Pinpoint the cell where the given text exists, returning its [x, y] midpoint coordinate. 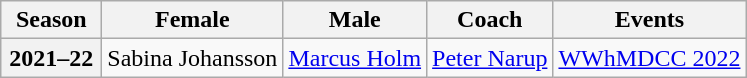
Male [355, 20]
Female [192, 20]
Season [52, 20]
Events [650, 20]
Sabina Johansson [192, 58]
Marcus Holm [355, 58]
Coach [490, 20]
WWhMDCC 2022 [650, 58]
2021–22 [52, 58]
Peter Narup [490, 58]
